Capture the cell that displays the provided text and extract its (X, Y) central coordinate. 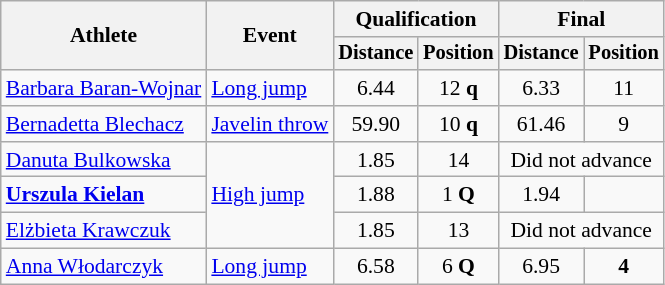
6.95 (542, 267)
Anna Włodarczyk (104, 267)
61.46 (542, 124)
12 q (458, 88)
Barbara Baran-Wojnar (104, 88)
6.58 (376, 267)
9 (624, 124)
6.33 (542, 88)
10 q (458, 124)
Bernadetta Blechacz (104, 124)
14 (458, 160)
Elżbieta Krawczuk (104, 231)
13 (458, 231)
1.88 (376, 195)
1.94 (542, 195)
Danuta Bulkowska (104, 160)
Urszula Kielan (104, 195)
High jump (270, 196)
Event (270, 36)
11 (624, 88)
1 Q (458, 195)
4 (624, 267)
59.90 (376, 124)
Javelin throw (270, 124)
Final (582, 19)
6.44 (376, 88)
Athlete (104, 36)
6 Q (458, 267)
Qualification (416, 19)
